Capture the cell that displays the provided text and extract its [x, y] central coordinate. 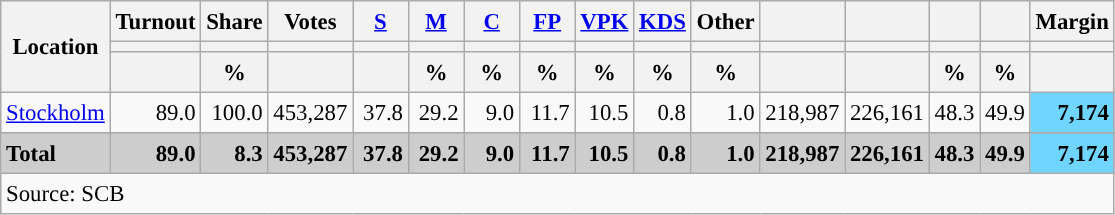
VPK [604, 22]
Stockholm [56, 114]
Total [56, 154]
Other [726, 22]
C [492, 22]
M [436, 22]
Source: SCB [558, 194]
KDS [662, 22]
100.0 [234, 114]
Margin [1072, 22]
Location [56, 47]
Share [234, 22]
Turnout [156, 22]
Votes [310, 22]
S [381, 22]
FP [547, 22]
8.3 [234, 154]
